Scan for the cell matching the given text and deliver its (x, y) coordinate at center. 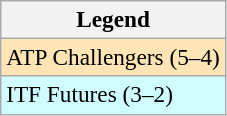
Legend (114, 19)
ITF Futures (3–2) (114, 95)
ATP Challengers (5–4) (114, 57)
